Output the (X, Y) coordinate of the center of the cell containing the given text.  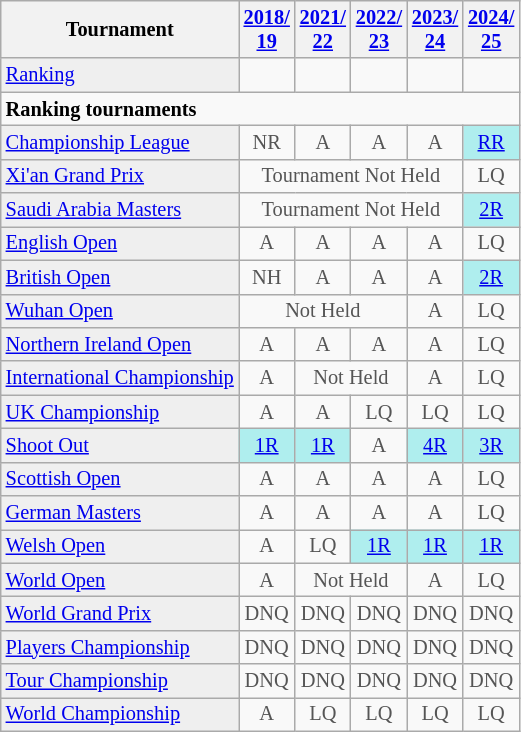
World Championship (120, 714)
Ranking tournaments (260, 109)
NH (267, 277)
NR (267, 142)
Shoot Out (120, 445)
German Masters (120, 513)
Saudi Arabia Masters (120, 210)
2021/22 (323, 29)
International Championship (120, 378)
3R (491, 445)
Xi'an Grand Prix (120, 176)
Players Championship (120, 647)
2024/25 (491, 29)
2018/19 (267, 29)
Championship League (120, 142)
RR (491, 142)
World Grand Prix (120, 613)
Tour Championship (120, 681)
Tournament (120, 29)
2023/24 (435, 29)
Wuhan Open (120, 311)
Ranking (120, 75)
World Open (120, 580)
Scottish Open (120, 479)
2022/23 (379, 29)
British Open (120, 277)
Northern Ireland Open (120, 344)
4R (435, 445)
English Open (120, 243)
Welsh Open (120, 546)
UK Championship (120, 412)
